Detect which cell encompasses the target text, then output its (x, y) center coordinate. 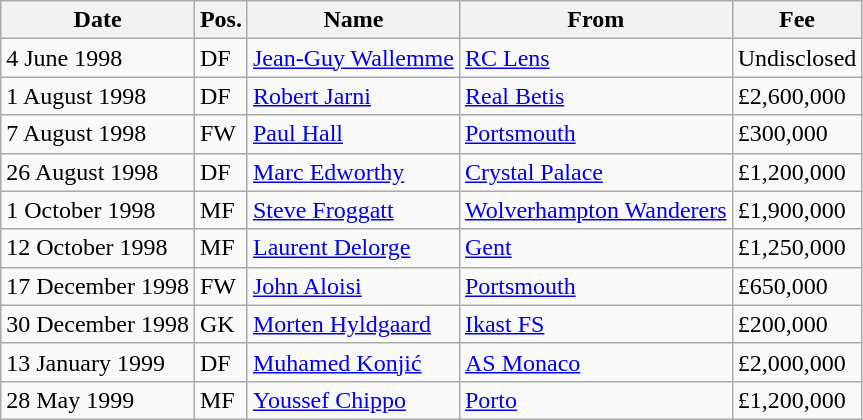
Jean-Guy Wallemme (353, 58)
Crystal Palace (596, 172)
GK (220, 324)
£2,000,000 (797, 362)
1 October 1998 (98, 210)
Fee (797, 20)
Morten Hyldgaard (353, 324)
£1,900,000 (797, 210)
Youssef Chippo (353, 400)
£650,000 (797, 286)
Robert Jarni (353, 96)
17 December 1998 (98, 286)
Date (98, 20)
7 August 1998 (98, 134)
RC Lens (596, 58)
£1,250,000 (797, 248)
£200,000 (797, 324)
28 May 1999 (98, 400)
4 June 1998 (98, 58)
AS Monaco (596, 362)
Undisclosed (797, 58)
Real Betis (596, 96)
Steve Froggatt (353, 210)
From (596, 20)
Pos. (220, 20)
£2,600,000 (797, 96)
Marc Edworthy (353, 172)
Ikast FS (596, 324)
Wolverhampton Wanderers (596, 210)
Paul Hall (353, 134)
Name (353, 20)
12 October 1998 (98, 248)
Porto (596, 400)
26 August 1998 (98, 172)
30 December 1998 (98, 324)
Muhamed Konjić (353, 362)
£300,000 (797, 134)
John Aloisi (353, 286)
1 August 1998 (98, 96)
Laurent Delorge (353, 248)
Gent (596, 248)
13 January 1999 (98, 362)
